Detect which cell encompasses the target text, then output its (x, y) center coordinate. 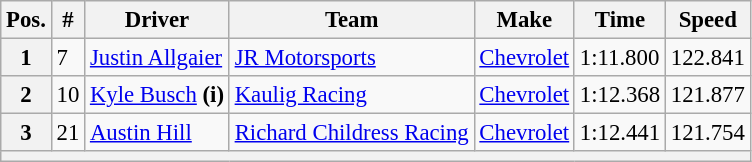
1 (26, 58)
121.754 (708, 133)
1:11.800 (620, 58)
Richard Childress Racing (352, 133)
Driver (158, 20)
10 (68, 95)
7 (68, 58)
Speed (708, 20)
# (68, 20)
Make (524, 20)
3 (26, 133)
Team (352, 20)
Kaulig Racing (352, 95)
2 (26, 95)
1:12.368 (620, 95)
1:12.441 (620, 133)
21 (68, 133)
Austin Hill (158, 133)
JR Motorsports (352, 58)
Time (620, 20)
Pos. (26, 20)
Justin Allgaier (158, 58)
121.877 (708, 95)
122.841 (708, 58)
Kyle Busch (i) (158, 95)
